From the cell containing the given text, extract its center point as (X, Y) coordinate. 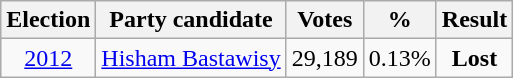
Votes (324, 20)
0.13% (400, 58)
Election (48, 20)
% (400, 20)
29,189 (324, 58)
Hisham Bastawisy (191, 58)
Lost (474, 58)
2012 (48, 58)
Party candidate (191, 20)
Result (474, 20)
